Capture the cell that displays the provided text and extract its (X, Y) central coordinate. 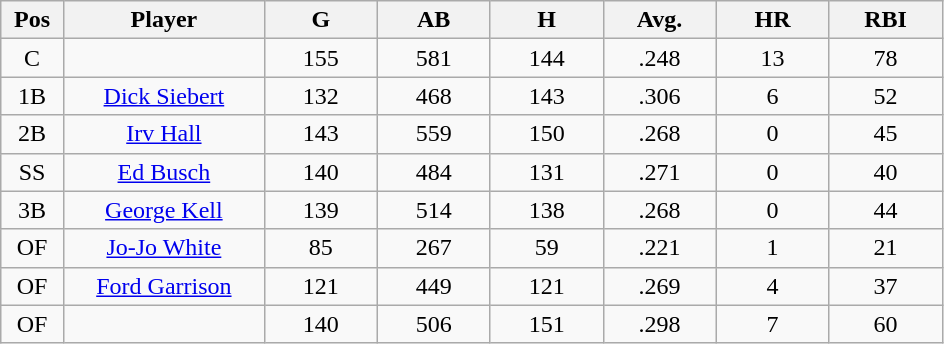
C (32, 58)
Irv Hall (164, 134)
SS (32, 172)
449 (434, 286)
132 (320, 96)
468 (434, 96)
Player (164, 20)
45 (886, 134)
Dick Siebert (164, 96)
3B (32, 210)
155 (320, 58)
Avg. (660, 20)
.298 (660, 324)
1B (32, 96)
484 (434, 172)
151 (546, 324)
H (546, 20)
267 (434, 248)
2B (32, 134)
Ed Busch (164, 172)
G (320, 20)
514 (434, 210)
AB (434, 20)
.269 (660, 286)
85 (320, 248)
78 (886, 58)
37 (886, 286)
138 (546, 210)
131 (546, 172)
144 (546, 58)
.221 (660, 248)
150 (546, 134)
506 (434, 324)
.306 (660, 96)
.248 (660, 58)
RBI (886, 20)
4 (772, 286)
1 (772, 248)
Ford Garrison (164, 286)
44 (886, 210)
.271 (660, 172)
HR (772, 20)
52 (886, 96)
13 (772, 58)
139 (320, 210)
581 (434, 58)
40 (886, 172)
Jo-Jo White (164, 248)
7 (772, 324)
George Kell (164, 210)
60 (886, 324)
6 (772, 96)
559 (434, 134)
59 (546, 248)
Pos (32, 20)
21 (886, 248)
